Scan for the cell matching the given text and deliver its [x, y] coordinate at center. 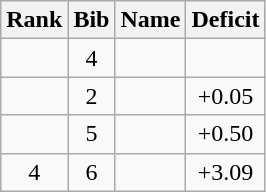
+3.09 [226, 172]
6 [92, 172]
+0.05 [226, 96]
Rank [34, 20]
Name [150, 20]
2 [92, 96]
+0.50 [226, 134]
5 [92, 134]
Bib [92, 20]
Deficit [226, 20]
